Output the [X, Y] coordinate of the center of the cell containing the given text.  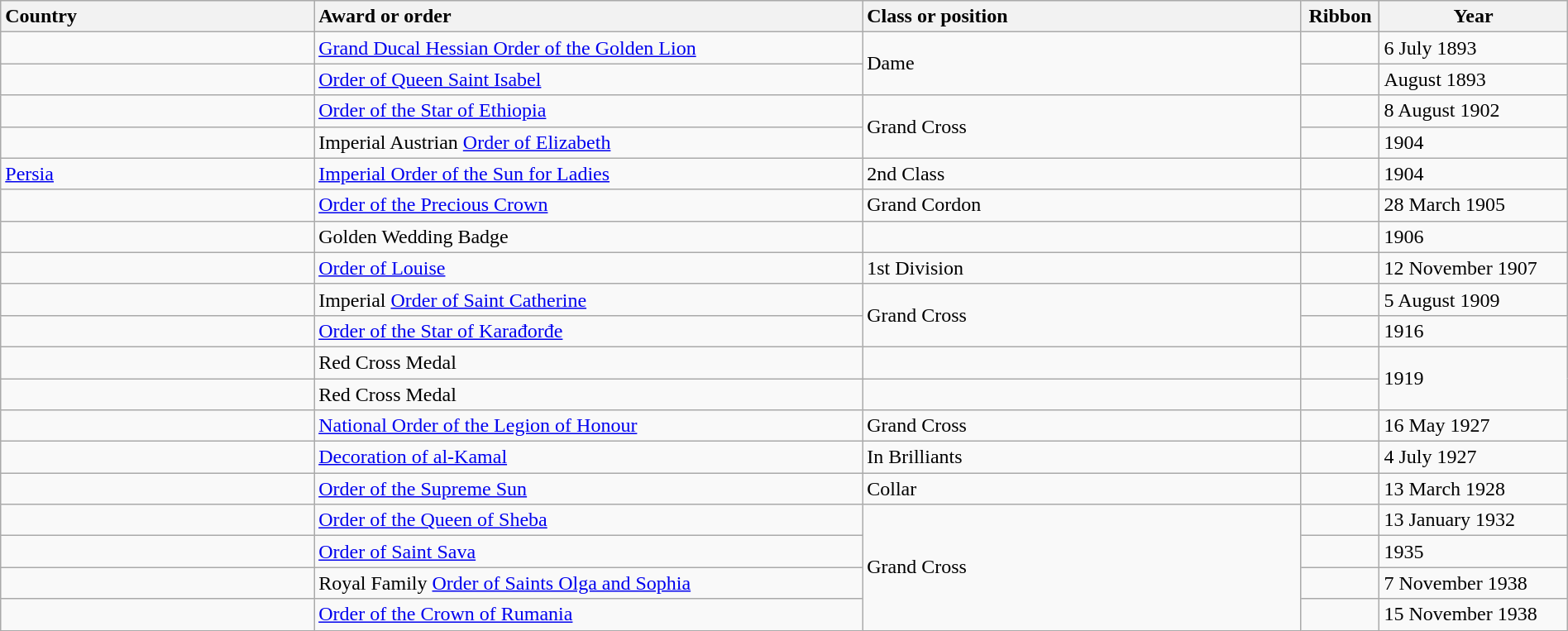
Order of the Star of Karađorđe [589, 331]
1919 [1474, 378]
Order of Queen Saint Isabel [589, 79]
Order of the Queen of Sheba [589, 520]
In Brilliants [1082, 457]
13 January 1932 [1474, 520]
Royal Family Order of Saints Olga and Sophia [589, 583]
Order of the Star of Ethiopia [589, 111]
Golden Wedding Badge [589, 237]
Order of the Crown of Rumania [589, 614]
Persia [157, 174]
4 July 1927 [1474, 457]
August 1893 [1474, 79]
Year [1474, 17]
28 March 1905 [1474, 205]
13 March 1928 [1474, 489]
Order of the Precious Crown [589, 205]
5 August 1909 [1474, 299]
Imperial Order of Saint Catherine [589, 299]
16 May 1927 [1474, 426]
Award or order [589, 17]
1st Division [1082, 268]
8 August 1902 [1474, 111]
Order of Saint Sava [589, 552]
2nd Class [1082, 174]
Collar [1082, 489]
Country [157, 17]
Order of the Supreme Sun [589, 489]
Ribbon [1340, 17]
6 July 1893 [1474, 48]
Imperial Austrian Order of Elizabeth [589, 142]
15 November 1938 [1474, 614]
National Order of the Legion of Honour [589, 426]
Order of Louise [589, 268]
1916 [1474, 331]
7 November 1938 [1474, 583]
Imperial Order of the Sun for Ladies [589, 174]
Dame [1082, 64]
Decoration of al-Kamal [589, 457]
Grand Ducal Hessian Order of the Golden Lion [589, 48]
12 November 1907 [1474, 268]
Class or position [1082, 17]
1906 [1474, 237]
1935 [1474, 552]
Grand Cordon [1082, 205]
